From the cell containing the given text, extract its center point as [x, y] coordinate. 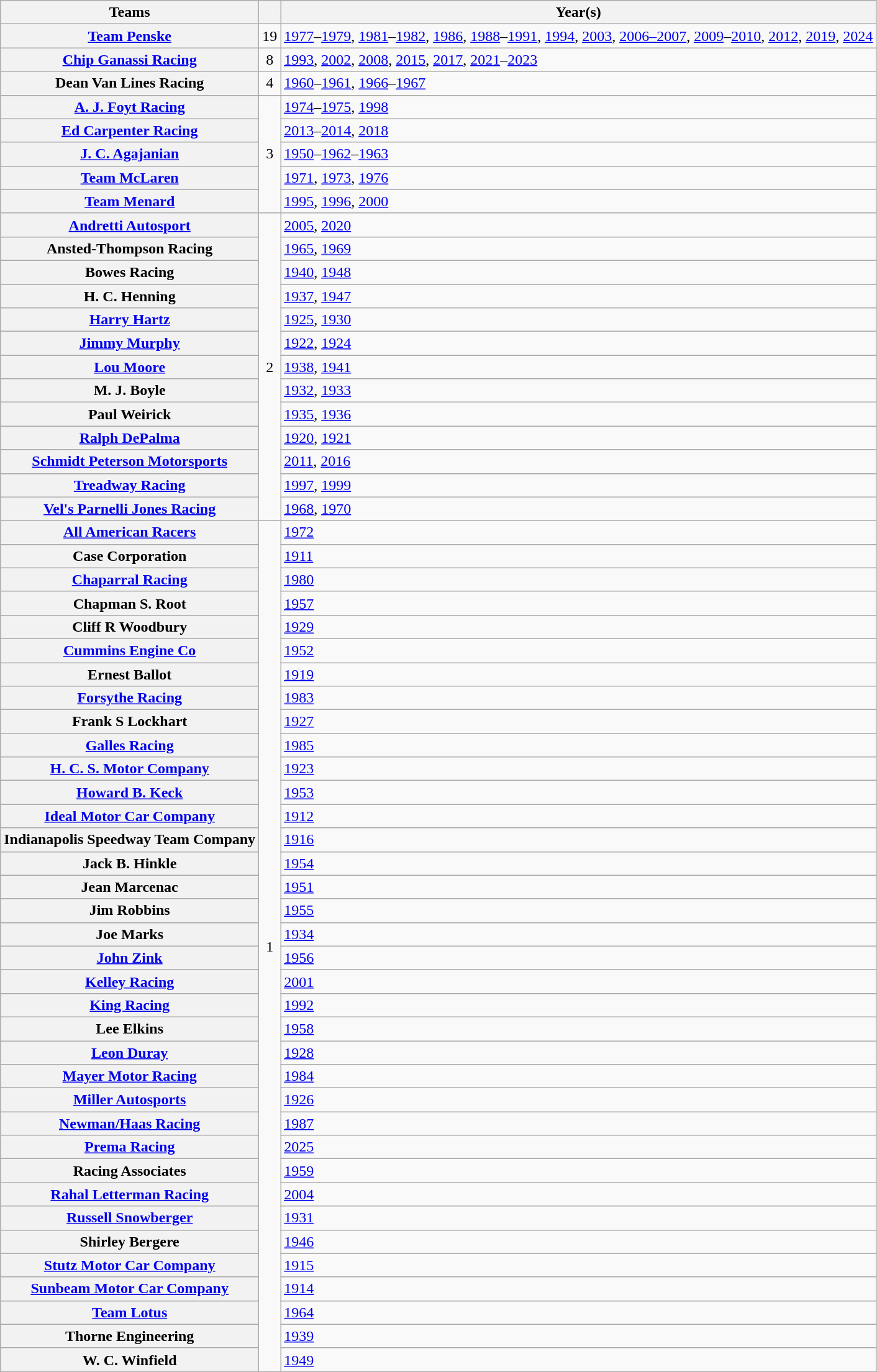
Ernest Ballot [130, 674]
Cliff R Woodbury [130, 627]
1929 [579, 627]
1923 [579, 769]
Mayer Motor Racing [130, 1076]
1987 [579, 1124]
Kelley Racing [130, 981]
1946 [579, 1242]
1950–1962–1963 [579, 154]
Ed Carpenter Racing [130, 130]
1985 [579, 745]
1965, 1969 [579, 248]
Ralph DePalma [130, 438]
1984 [579, 1076]
Racing Associates [130, 1171]
Forsythe Racing [130, 698]
Ansted-Thompson Racing [130, 248]
1937, 1947 [579, 296]
Team McLaren [130, 178]
Team Penske [130, 36]
Joe Marks [130, 934]
1919 [579, 674]
Russell Snowberger [130, 1218]
John Zink [130, 958]
19 [270, 36]
1926 [579, 1100]
1938, 1941 [579, 367]
Cummins Engine Co [130, 650]
Stutz Motor Car Company [130, 1265]
Jack B. Hinkle [130, 863]
1959 [579, 1171]
1940, 1948 [579, 272]
Miller Autosports [130, 1100]
1928 [579, 1053]
J. C. Agajanian [130, 154]
2011, 2016 [579, 461]
1915 [579, 1265]
Jimmy Murphy [130, 343]
3 [270, 154]
A. J. Foyt Racing [130, 107]
1980 [579, 579]
1952 [579, 650]
2025 [579, 1147]
1925, 1930 [579, 320]
2 [270, 366]
1977–1979, 1981–1982, 1986, 1988–1991, 1994, 2003, 2006–2007, 2009–2010, 2012, 2019, 2024 [579, 36]
2013–2014, 2018 [579, 130]
Ideal Motor Car Company [130, 816]
1971, 1973, 1976 [579, 178]
Harry Hartz [130, 320]
1983 [579, 698]
1931 [579, 1218]
Teams [130, 12]
2004 [579, 1194]
Jim Robbins [130, 911]
8 [270, 60]
H. C. Henning [130, 296]
1916 [579, 840]
1951 [579, 887]
Indianapolis Speedway Team Company [130, 840]
1968, 1970 [579, 509]
Dean Van Lines Racing [130, 83]
2001 [579, 981]
Leon Duray [130, 1053]
W. C. Winfield [130, 1360]
Lee Elkins [130, 1029]
Shirley Bergere [130, 1242]
1956 [579, 958]
1953 [579, 793]
Chapman S. Root [130, 603]
1992 [579, 1005]
1 [270, 946]
Bowes Racing [130, 272]
1964 [579, 1312]
All American Racers [130, 532]
Prema Racing [130, 1147]
1960–1961, 1966–1967 [579, 83]
Chip Ganassi Racing [130, 60]
Frank S Lockhart [130, 722]
Thorne Engineering [130, 1336]
1995, 1996, 2000 [579, 201]
Newman/Haas Racing [130, 1124]
M. J. Boyle [130, 391]
1914 [579, 1289]
1922, 1924 [579, 343]
1934 [579, 934]
1911 [579, 556]
1972 [579, 532]
Schmidt Peterson Motorsports [130, 461]
1927 [579, 722]
1939 [579, 1336]
Lou Moore [130, 367]
H. C. S. Motor Company [130, 769]
Rahal Letterman Racing [130, 1194]
2005, 2020 [579, 225]
Team Menard [130, 201]
1974–1975, 1998 [579, 107]
Vel's Parnelli Jones Racing [130, 509]
1949 [579, 1360]
1912 [579, 816]
4 [270, 83]
King Racing [130, 1005]
Case Corporation [130, 556]
1932, 1933 [579, 391]
Sunbeam Motor Car Company [130, 1289]
1997, 1999 [579, 485]
Team Lotus [130, 1312]
Paul Weirick [130, 414]
Chaparral Racing [130, 579]
1954 [579, 863]
Jean Marcenac [130, 887]
Galles Racing [130, 745]
1993, 2002, 2008, 2015, 2017, 2021–2023 [579, 60]
Andretti Autosport [130, 225]
1920, 1921 [579, 438]
Year(s) [579, 12]
1957 [579, 603]
1955 [579, 911]
1958 [579, 1029]
Howard B. Keck [130, 793]
1935, 1936 [579, 414]
Treadway Racing [130, 485]
